Determine the [X, Y] coordinate at the center of the cell enclosing the given text.  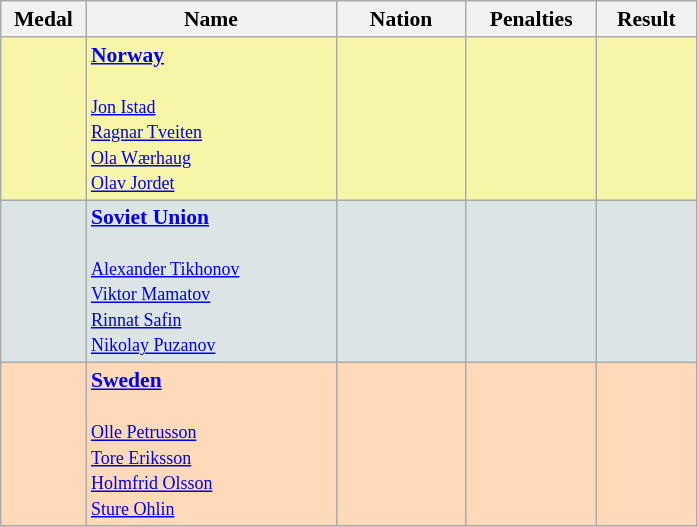
Penalties [531, 19]
Name [211, 19]
Nation [401, 19]
Soviet UnionAlexander Tikhonov Viktor Mamatov Rinnat Safin Nikolay Puzanov [211, 282]
Medal [44, 19]
Result [646, 19]
SwedenOlle PetrussonTore ErikssonHolmfrid OlssonSture Ohlin [211, 444]
NorwayJon IstadRagnar TveitenOla WærhaugOlav Jordet [211, 118]
